Capture the cell that displays the provided text and extract its [X, Y] central coordinate. 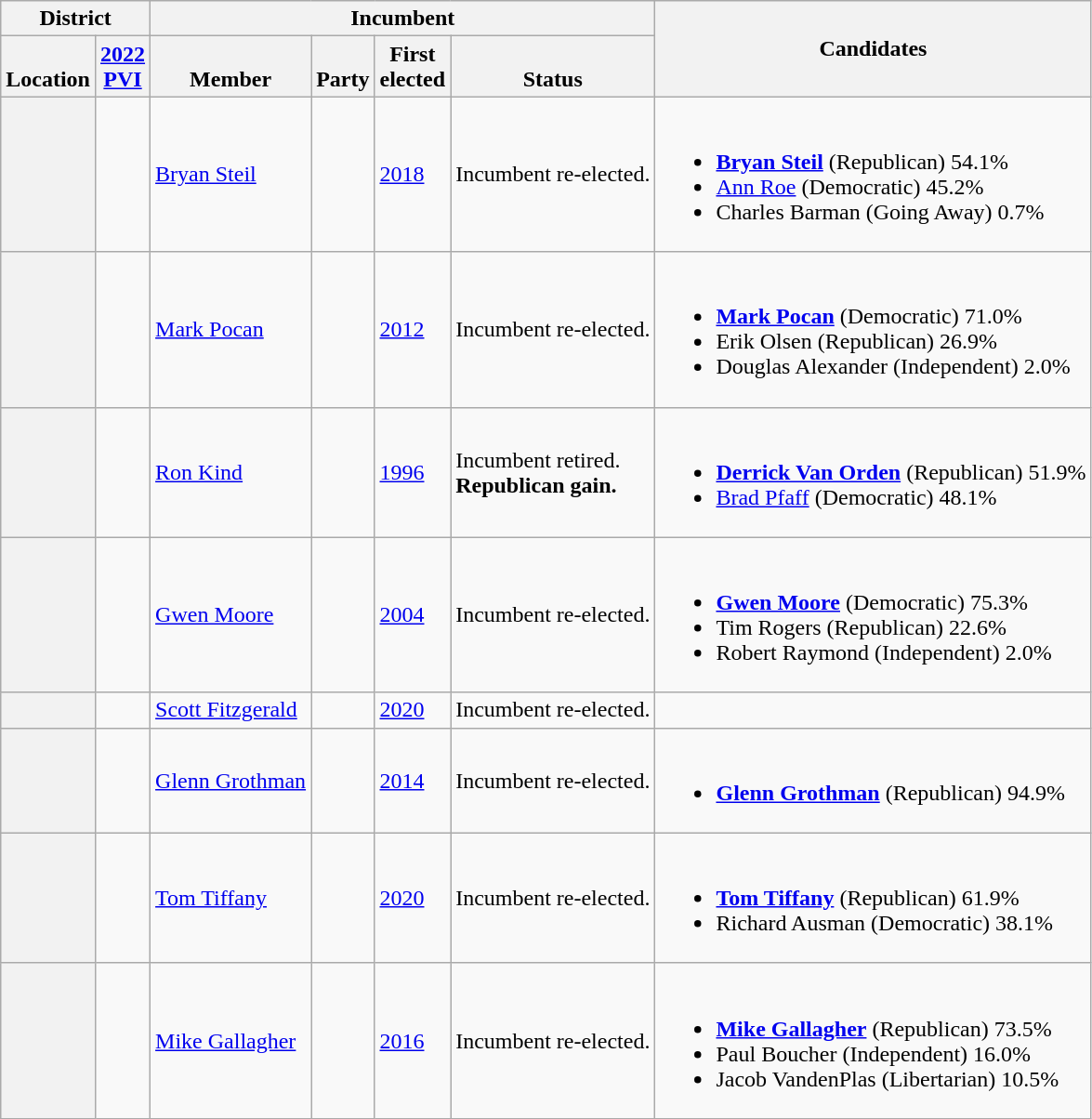
Party [343, 67]
2004 [413, 615]
Member [230, 67]
2016 [413, 1041]
Mike Gallagher [230, 1041]
Incumbent retired.Republican gain. [553, 472]
Tom Tiffany [230, 898]
Glenn Grothman (Republican) 94.9% [874, 781]
Ron Kind [230, 472]
Mike Gallagher (Republican) 73.5%Paul Boucher (Independent) 16.0%Jacob VandenPlas (Libertarian) 10.5% [874, 1041]
2014 [413, 781]
District [76, 19]
Mark Pocan (Democratic) 71.0%Erik Olsen (Republican) 26.9%Douglas Alexander (Independent) 2.0% [874, 329]
Location [48, 67]
Firstelected [413, 67]
2012 [413, 329]
Status [553, 67]
Candidates [874, 48]
Incumbent [403, 19]
2018 [413, 175]
Bryan Steil (Republican) 54.1%Ann Roe (Democratic) 45.2%Charles Barman (Going Away) 0.7% [874, 175]
Glenn Grothman [230, 781]
Mark Pocan [230, 329]
Tom Tiffany (Republican) 61.9%Richard Ausman (Democratic) 38.1% [874, 898]
Gwen Moore [230, 615]
Gwen Moore (Democratic) 75.3%Tim Rogers (Republican) 22.6%Robert Raymond (Independent) 2.0% [874, 615]
Derrick Van Orden (Republican) 51.9%Brad Pfaff (Democratic) 48.1% [874, 472]
Bryan Steil [230, 175]
1996 [413, 472]
2022PVI [123, 67]
Scott Fitzgerald [230, 710]
